Extract the [x, y] coordinate from the center of the cell holding the provided text.  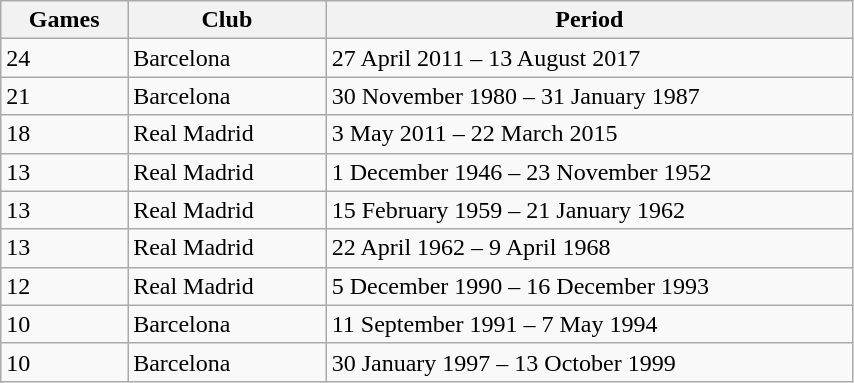
3 May 2011 – 22 March 2015 [589, 134]
12 [64, 286]
Period [589, 20]
5 December 1990 – 16 December 1993 [589, 286]
24 [64, 58]
27 April 2011 – 13 August 2017 [589, 58]
Club [228, 20]
22 April 1962 – 9 April 1968 [589, 248]
Games [64, 20]
30 November 1980 – 31 January 1987 [589, 96]
30 January 1997 – 13 October 1999 [589, 362]
21 [64, 96]
11 September 1991 – 7 May 1994 [589, 324]
18 [64, 134]
15 February 1959 – 21 January 1962 [589, 210]
1 December 1946 – 23 November 1952 [589, 172]
